Return the (X, Y) coordinate for the center point of the cell that contains the specified text.  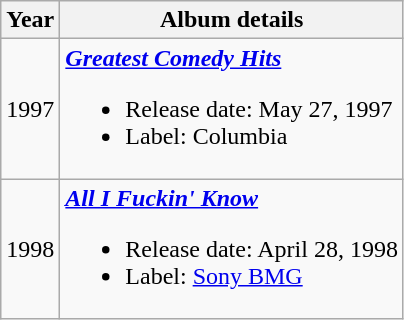
Year (30, 20)
1997 (30, 109)
Album details (232, 20)
All I Fuckin' KnowRelease date: April 28, 1998Label: Sony BMG (232, 249)
1998 (30, 249)
Greatest Comedy HitsRelease date: May 27, 1997Label: Columbia (232, 109)
